Determine the (x, y) coordinate at the center of the cell enclosing the given text.  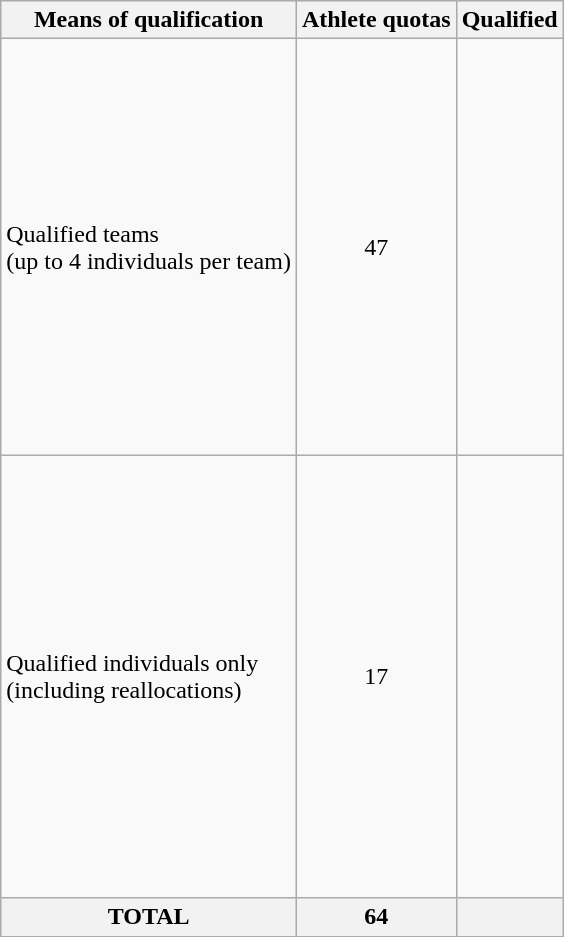
64 (376, 917)
47 (376, 247)
Qualified teams(up to 4 individuals per team) (149, 247)
17 (376, 676)
Qualified individuals only(including reallocations) (149, 676)
Athlete quotas (376, 20)
TOTAL (149, 917)
Means of qualification (149, 20)
Qualified (510, 20)
